Scan for the cell matching the given text and deliver its [x, y] coordinate at center. 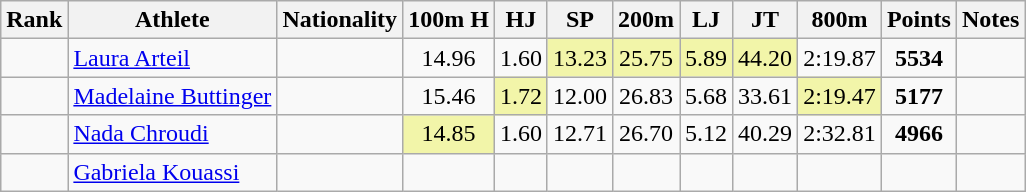
4966 [918, 134]
33.61 [766, 96]
5.12 [706, 134]
14.85 [449, 134]
5.68 [706, 96]
40.29 [766, 134]
1.72 [520, 96]
13.23 [580, 58]
LJ [706, 20]
26.70 [646, 134]
800m [840, 20]
Athlete [172, 20]
5177 [918, 96]
44.20 [766, 58]
12.71 [580, 134]
Rank [34, 20]
5.89 [706, 58]
25.75 [646, 58]
200m [646, 20]
Nada Chroudi [172, 134]
100m H [449, 20]
26.83 [646, 96]
JT [766, 20]
12.00 [580, 96]
2:19.87 [840, 58]
5534 [918, 58]
Notes [990, 20]
14.96 [449, 58]
Gabriela Kouassi [172, 172]
Laura Arteil [172, 58]
Madelaine Buttinger [172, 96]
2:32.81 [840, 134]
Points [918, 20]
HJ [520, 20]
15.46 [449, 96]
SP [580, 20]
2:19.47 [840, 96]
Nationality [340, 20]
